Return (X, Y) of the center of cell containing provided text 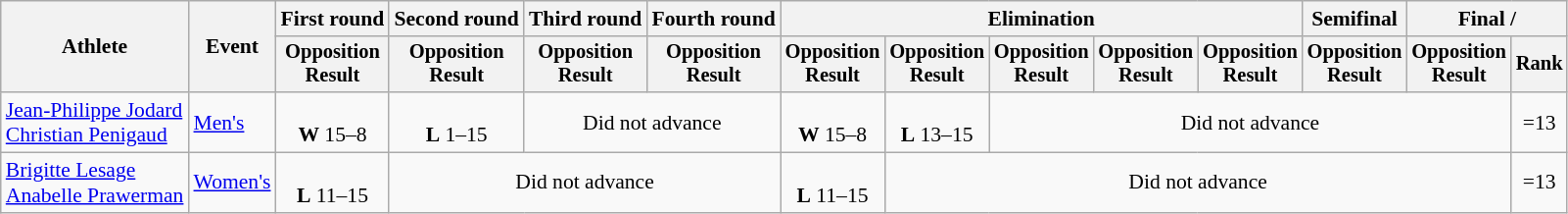
Third round (586, 19)
Second round (456, 19)
L 1–15 (456, 122)
Rank (1540, 65)
Event (231, 47)
Elimination (1042, 19)
L 13–15 (936, 122)
Women's (231, 183)
Fourth round (713, 19)
Jean-Philippe JodardChristian Penigaud (95, 122)
Final / (1487, 19)
Men's (231, 122)
Athlete (95, 47)
Semifinal (1355, 19)
First round (333, 19)
Brigitte LesageAnabelle Prawerman (95, 183)
